Detect which cell encompasses the target text, then output its [x, y] center coordinate. 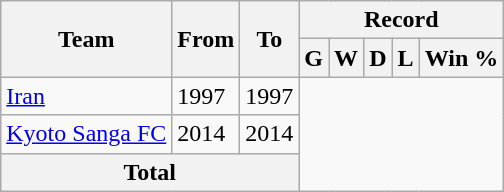
Iran [86, 96]
G [314, 58]
Record [402, 20]
Total [150, 172]
W [346, 58]
Team [86, 39]
From [206, 39]
L [406, 58]
Win % [462, 58]
To [270, 39]
Kyoto Sanga FC [86, 134]
D [378, 58]
